Pinpoint the cell where the given text exists, returning its (x, y) midpoint coordinate. 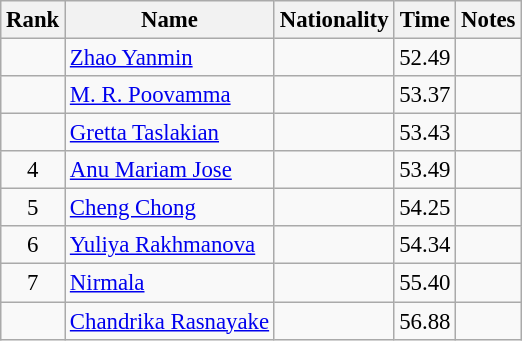
Time (425, 20)
Cheng Chong (170, 208)
Name (170, 20)
Nirmala (170, 283)
4 (33, 170)
53.43 (425, 133)
Chandrika Rasnayake (170, 321)
Gretta Taslakian (170, 133)
56.88 (425, 321)
Anu Mariam Jose (170, 170)
52.49 (425, 58)
53.49 (425, 170)
Nationality (334, 20)
Rank (33, 20)
54.25 (425, 208)
54.34 (425, 245)
Zhao Yanmin (170, 58)
5 (33, 208)
Yuliya Rakhmanova (170, 245)
55.40 (425, 283)
7 (33, 283)
M. R. Poovamma (170, 95)
6 (33, 245)
53.37 (425, 95)
Notes (488, 20)
